Return (x, y) of the center of cell containing provided text 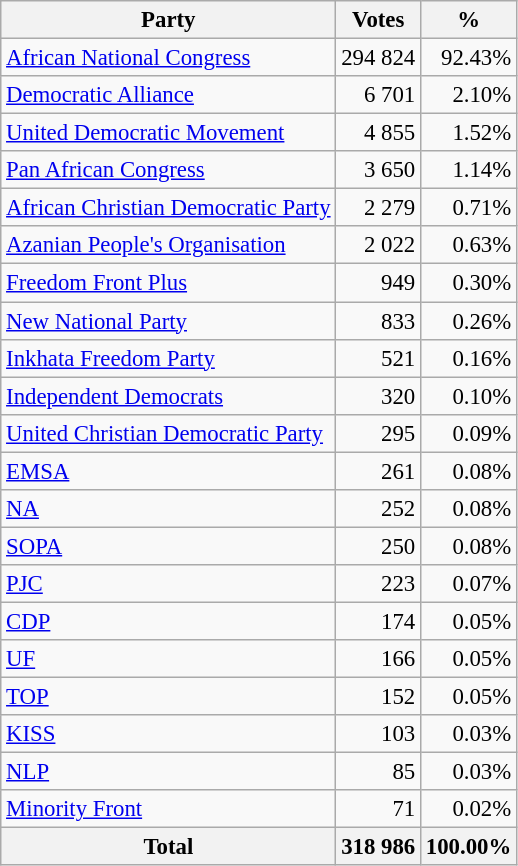
3 650 (378, 170)
CDP (168, 621)
KISS (168, 734)
2 279 (378, 208)
152 (378, 697)
Minority Front (168, 809)
SOPA (168, 546)
4 855 (378, 133)
1.14% (469, 170)
71 (378, 809)
Pan African Congress (168, 170)
African National Congress (168, 58)
0.10% (469, 396)
250 (378, 546)
174 (378, 621)
100.00% (469, 847)
United Christian Democratic Party (168, 433)
2.10% (469, 95)
92.43% (469, 58)
Party (168, 20)
6 701 (378, 95)
0.63% (469, 245)
833 (378, 321)
African Christian Democratic Party (168, 208)
318 986 (378, 847)
United Democratic Movement (168, 133)
294 824 (378, 58)
2 022 (378, 245)
New National Party (168, 321)
% (469, 20)
UF (168, 659)
NA (168, 509)
Azanian People's Organisation (168, 245)
TOP (168, 697)
PJC (168, 584)
103 (378, 734)
261 (378, 471)
295 (378, 433)
252 (378, 509)
0.71% (469, 208)
EMSA (168, 471)
Independent Democrats (168, 396)
0.16% (469, 358)
0.26% (469, 321)
1.52% (469, 133)
0.30% (469, 283)
85 (378, 772)
0.09% (469, 433)
223 (378, 584)
521 (378, 358)
Votes (378, 20)
320 (378, 396)
166 (378, 659)
NLP (168, 772)
949 (378, 283)
Inkhata Freedom Party (168, 358)
Total (168, 847)
Democratic Alliance (168, 95)
0.02% (469, 809)
0.07% (469, 584)
Freedom Front Plus (168, 283)
